Capture the cell that displays the provided text and extract its [X, Y] central coordinate. 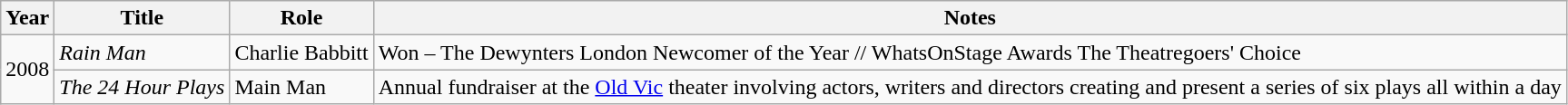
Year [27, 18]
Role [301, 18]
2008 [27, 70]
Notes [970, 18]
Annual fundraiser at the Old Vic theater involving actors, writers and directors creating and present a series of six plays all within a day [970, 87]
Main Man [301, 87]
The 24 Hour Plays [142, 87]
Title [142, 18]
Won – The Dewynters London Newcomer of the Year // WhatsOnStage Awards The Theatregoers' Choice [970, 52]
Rain Man [142, 52]
Charlie Babbitt [301, 52]
